Search for the cell housing the specified text and yield its (x, y) center coordinate. 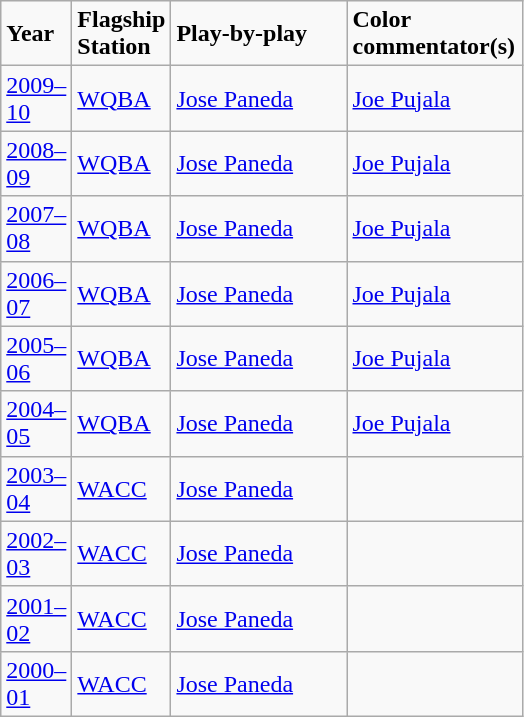
2002–03 (36, 554)
2006–07 (36, 294)
2003–04 (36, 488)
2001–02 (36, 618)
Flagship Station (122, 34)
2007–08 (36, 228)
2000–01 (36, 684)
2008–09 (36, 164)
Play-by-play (259, 34)
Year (36, 34)
2009–10 (36, 98)
Color commentator(s) (435, 34)
2004–05 (36, 424)
2005–06 (36, 358)
